Locate the cell with the specified text and output its (x, y) center coordinate. 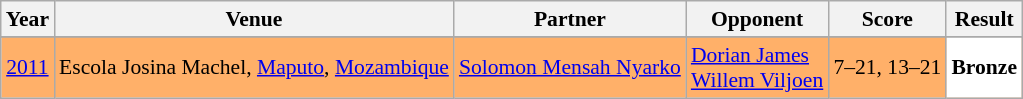
Score (887, 19)
Escola Josina Machel, Maputo, Mozambique (254, 68)
Dorian James Willem Viljoen (757, 68)
Bronze (984, 68)
Opponent (757, 19)
2011 (28, 68)
Result (984, 19)
Year (28, 19)
Solomon Mensah Nyarko (570, 68)
Partner (570, 19)
7–21, 13–21 (887, 68)
Venue (254, 19)
